Return [x, y] of the center of cell containing provided text 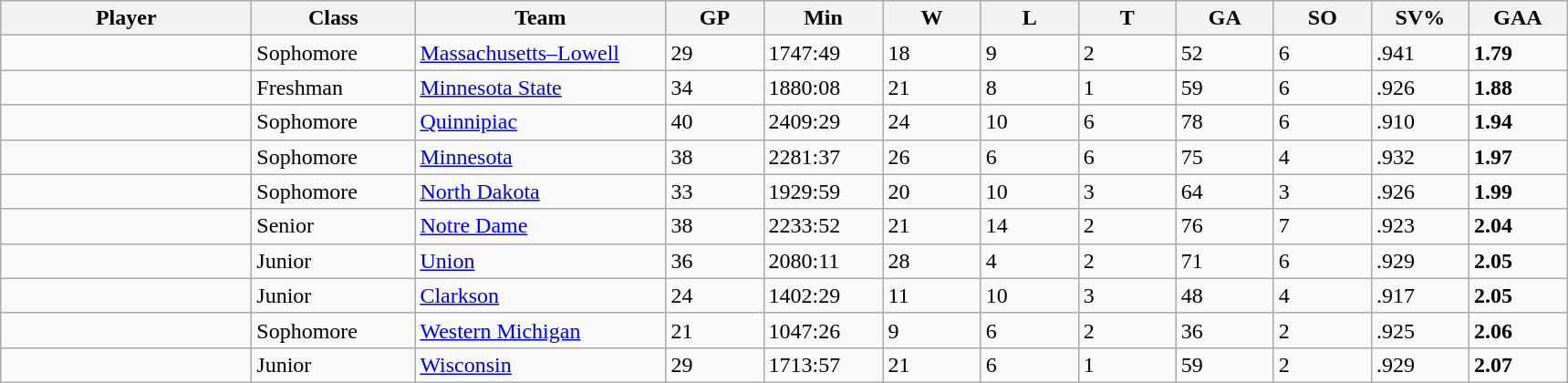
Union [540, 261]
2281:37 [823, 157]
Min [823, 18]
2.06 [1518, 330]
Minnesota State [540, 88]
Massachusetts–Lowell [540, 53]
.932 [1419, 157]
2080:11 [823, 261]
Team [540, 18]
Clarkson [540, 295]
Wisconsin [540, 365]
1747:49 [823, 53]
18 [932, 53]
.941 [1419, 53]
GAA [1518, 18]
.925 [1419, 330]
Freshman [334, 88]
1047:26 [823, 330]
28 [932, 261]
1.79 [1518, 53]
W [932, 18]
14 [1029, 226]
71 [1224, 261]
GP [715, 18]
1929:59 [823, 191]
North Dakota [540, 191]
Senior [334, 226]
SO [1323, 18]
Minnesota [540, 157]
Quinnipiac [540, 122]
48 [1224, 295]
2.04 [1518, 226]
75 [1224, 157]
64 [1224, 191]
.923 [1419, 226]
2233:52 [823, 226]
33 [715, 191]
1.99 [1518, 191]
Player [126, 18]
1880:08 [823, 88]
78 [1224, 122]
40 [715, 122]
7 [1323, 226]
2409:29 [823, 122]
76 [1224, 226]
Western Michigan [540, 330]
20 [932, 191]
1.94 [1518, 122]
34 [715, 88]
1.88 [1518, 88]
Class [334, 18]
52 [1224, 53]
.910 [1419, 122]
1713:57 [823, 365]
26 [932, 157]
1402:29 [823, 295]
L [1029, 18]
SV% [1419, 18]
8 [1029, 88]
1.97 [1518, 157]
2.07 [1518, 365]
GA [1224, 18]
T [1127, 18]
11 [932, 295]
.917 [1419, 295]
Notre Dame [540, 226]
